Return the (x, y) coordinate for the center point of the cell that contains the specified text.  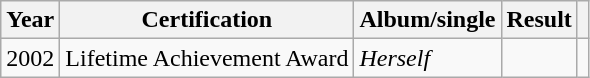
Lifetime Achievement Award (207, 58)
2002 (30, 58)
Herself (428, 58)
Year (30, 20)
Album/single (428, 20)
Certification (207, 20)
Result (539, 20)
